Provide the (X, Y) coordinate of the cell's center where the given text is located.  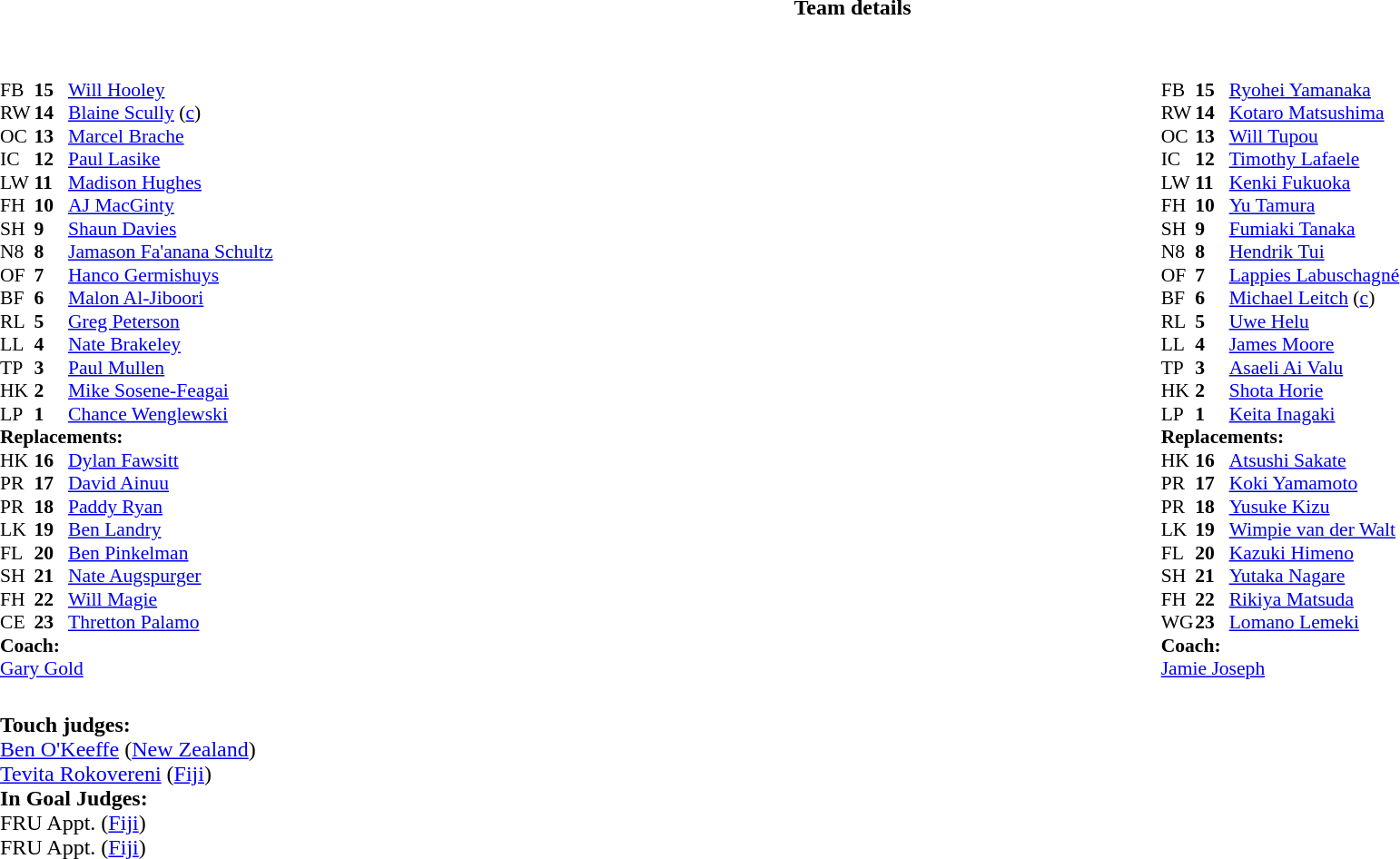
Blaine Scully (c) (171, 114)
Koki Yamamoto (1315, 484)
Will Tupou (1315, 136)
Chance Wenglewski (171, 414)
Kenki Fukuoka (1315, 183)
Jamason Fa'anana Schultz (171, 252)
Ryohei Yamanaka (1315, 90)
Paul Lasike (171, 159)
Dylan Fawsitt (171, 460)
Wimpie van der Walt (1315, 529)
Kazuki Himeno (1315, 553)
David Ainuu (171, 484)
Shaun Davies (171, 229)
Michael Leitch (c) (1315, 299)
Hanco Germishuys (171, 275)
Lappies Labuschagné (1315, 275)
Marcel Brache (171, 136)
Atsushi Sakate (1315, 460)
Jamie Joseph (1280, 669)
Nate Augspurger (171, 577)
James Moore (1315, 344)
Rikiya Matsuda (1315, 599)
Lomano Lemeki (1315, 622)
Yu Tamura (1315, 206)
Kotaro Matsushima (1315, 114)
Asaeli Ai Valu (1315, 368)
Madison Hughes (171, 183)
Shota Horie (1315, 391)
Paul Mullen (171, 368)
Ben Pinkelman (171, 553)
Timothy Lafaele (1315, 159)
Gary Gold (136, 669)
Yutaka Nagare (1315, 577)
Malon Al-Jiboori (171, 299)
WG (1178, 622)
Hendrik Tui (1315, 252)
Fumiaki Tanaka (1315, 229)
Uwe Helu (1315, 321)
Will Magie (171, 599)
Yusuke Kizu (1315, 507)
Ben Landry (171, 529)
Will Hooley (171, 90)
Mike Sosene-Feagai (171, 391)
Thretton Palamo (171, 622)
CE (17, 622)
Paddy Ryan (171, 507)
Greg Peterson (171, 321)
Nate Brakeley (171, 344)
Keita Inagaki (1315, 414)
AJ MacGinty (171, 206)
